Identify which cell holds the provided text, then report its [x, y] central coordinate. 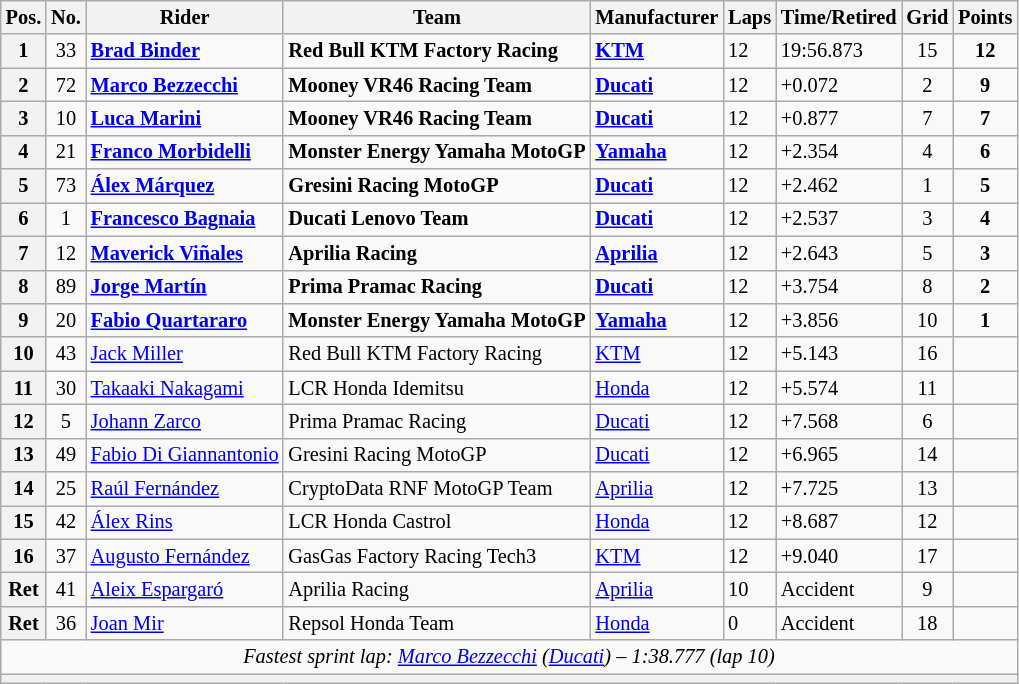
Brad Binder [185, 51]
89 [66, 287]
Luca Marini [185, 118]
+3.856 [839, 320]
Manufacturer [656, 17]
Johann Zarco [185, 421]
Marco Bezzecchi [185, 85]
Points [985, 17]
Repsol Honda Team [436, 623]
Grid [928, 17]
GasGas Factory Racing Tech3 [436, 556]
CryptoData RNF MotoGP Team [436, 489]
No. [66, 17]
LCR Honda Idemitsu [436, 388]
37 [66, 556]
Augusto Fernández [185, 556]
Aleix Espargaró [185, 589]
+7.725 [839, 489]
Jorge Martín [185, 287]
Pos. [24, 17]
73 [66, 186]
Fastest sprint lap: Marco Bezzecchi (Ducati) – 1:38.777 (lap 10) [509, 657]
19:56.873 [839, 51]
+2.462 [839, 186]
+0.072 [839, 85]
25 [66, 489]
Francesco Bagnaia [185, 219]
17 [928, 556]
LCR Honda Castrol [436, 522]
72 [66, 85]
0 [750, 623]
+5.143 [839, 354]
+2.354 [839, 152]
+9.040 [839, 556]
49 [66, 455]
21 [66, 152]
18 [928, 623]
20 [66, 320]
+2.537 [839, 219]
Team [436, 17]
43 [66, 354]
Maverick Viñales [185, 253]
Joan Mir [185, 623]
33 [66, 51]
Álex Márquez [185, 186]
Álex Rins [185, 522]
Jack Miller [185, 354]
+3.754 [839, 287]
+6.965 [839, 455]
+2.643 [839, 253]
Franco Morbidelli [185, 152]
36 [66, 623]
Raúl Fernández [185, 489]
+7.568 [839, 421]
+0.877 [839, 118]
Fabio Di Giannantonio [185, 455]
Rider [185, 17]
Ducati Lenovo Team [436, 219]
Laps [750, 17]
+8.687 [839, 522]
30 [66, 388]
Takaaki Nakagami [185, 388]
42 [66, 522]
Time/Retired [839, 17]
Fabio Quartararo [185, 320]
41 [66, 589]
+5.574 [839, 388]
